Determine the (x, y) coordinate at the center of the cell enclosing the given text.  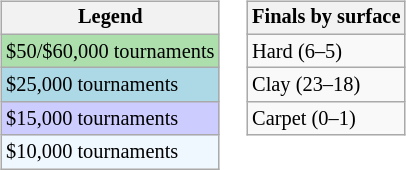
$10,000 tournaments (110, 152)
$25,000 tournaments (110, 85)
$50/$60,000 tournaments (110, 51)
Hard (6–5) (326, 51)
Legend (110, 18)
Finals by surface (326, 18)
$15,000 tournaments (110, 119)
Carpet (0–1) (326, 119)
Clay (23–18) (326, 85)
